Detect which cell encompasses the target text, then output its [X, Y] center coordinate. 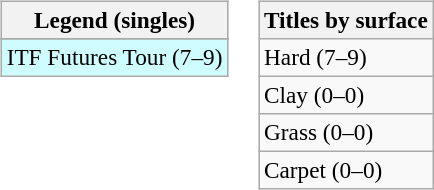
Legend (singles) [114, 20]
Carpet (0–0) [346, 171]
Grass (0–0) [346, 133]
ITF Futures Tour (7–9) [114, 57]
Clay (0–0) [346, 95]
Titles by surface [346, 20]
Hard (7–9) [346, 57]
